Provide the [x, y] coordinate of the cell's center where the given text is located.  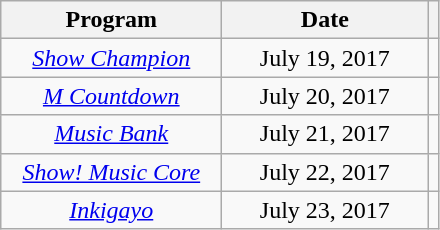
July 22, 2017 [325, 172]
M Countdown [112, 96]
Inkigayo [112, 210]
July 19, 2017 [325, 58]
Program [112, 20]
Show Champion [112, 58]
Music Bank [112, 134]
Show! Music Core [112, 172]
July 20, 2017 [325, 96]
July 21, 2017 [325, 134]
July 23, 2017 [325, 210]
Date [325, 20]
